Detect which cell encompasses the target text, then output its (X, Y) center coordinate. 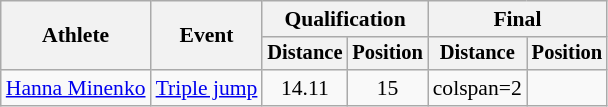
Athlete (76, 36)
Qualification (344, 19)
Final (518, 19)
14.11 (304, 88)
Event (207, 36)
colspan=2 (478, 88)
Triple jump (207, 88)
15 (387, 88)
Hanna Minenko (76, 88)
